Extract the (X, Y) coordinate from the center of the cell holding the provided text.  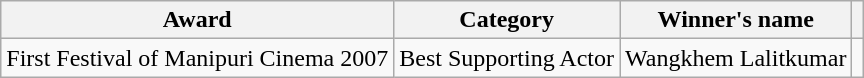
First Festival of Manipuri Cinema 2007 (198, 58)
Wangkhem Lalitkumar (736, 58)
Category (507, 20)
Winner's name (736, 20)
Award (198, 20)
Best Supporting Actor (507, 58)
